Pinpoint the cell where the given text exists, returning its [x, y] midpoint coordinate. 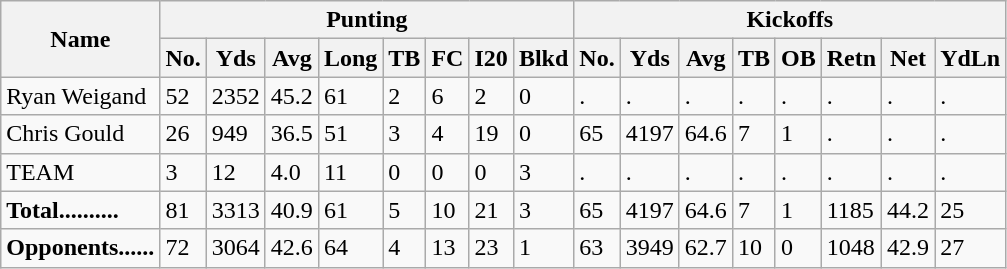
Ryan Weigand [80, 96]
3949 [650, 248]
52 [183, 96]
Opponents...... [80, 248]
45.2 [292, 96]
51 [350, 134]
1048 [851, 248]
44.2 [908, 210]
1185 [851, 210]
42.9 [908, 248]
36.5 [292, 134]
949 [236, 134]
5 [404, 210]
I20 [491, 58]
Punting [367, 20]
13 [448, 248]
Blkd [543, 58]
25 [970, 210]
21 [491, 210]
19 [491, 134]
OB [798, 58]
Retn [851, 58]
Kickoffs [790, 20]
23 [491, 248]
3313 [236, 210]
64 [350, 248]
11 [350, 172]
Long [350, 58]
81 [183, 210]
YdLn [970, 58]
40.9 [292, 210]
Chris Gould [80, 134]
TEAM [80, 172]
3064 [236, 248]
42.6 [292, 248]
27 [970, 248]
63 [597, 248]
Total.......... [80, 210]
4.0 [292, 172]
12 [236, 172]
Name [80, 39]
62.7 [706, 248]
2352 [236, 96]
26 [183, 134]
FC [448, 58]
72 [183, 248]
Net [908, 58]
6 [448, 96]
